Find where the given text appears and provide that cell's center as [x, y] coordinate. 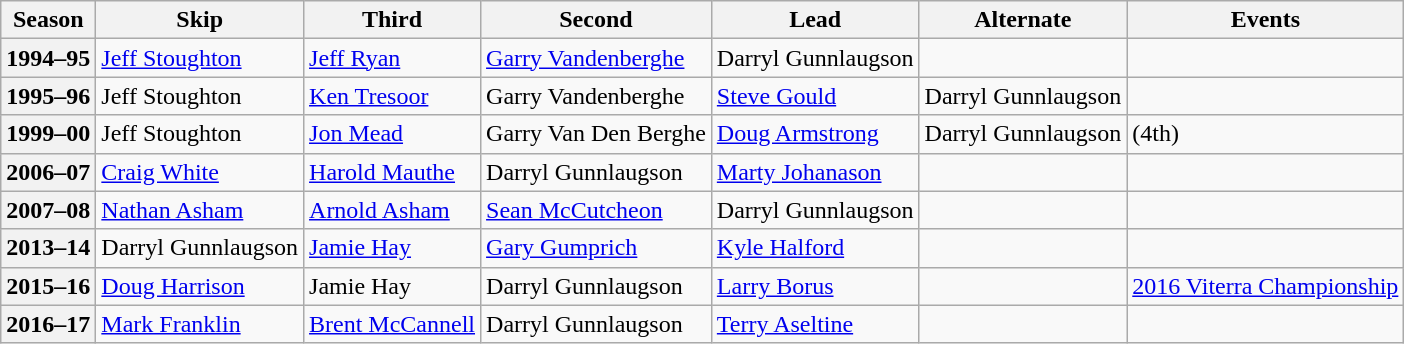
1999–00 [48, 134]
Sean McCutcheon [596, 210]
Season [48, 20]
Doug Harrison [200, 286]
Marty Johanason [815, 172]
Larry Borus [815, 286]
Third [392, 20]
2016–17 [48, 324]
Mark Franklin [200, 324]
Lead [815, 20]
2016 Viterra Championship [1266, 286]
Skip [200, 20]
2006–07 [48, 172]
2007–08 [48, 210]
Craig White [200, 172]
Arnold Asham [392, 210]
Steve Gould [815, 96]
Jon Mead [392, 134]
Second [596, 20]
Harold Mauthe [392, 172]
Kyle Halford [815, 248]
1995–96 [48, 96]
Terry Aseltine [815, 324]
Brent McCannell [392, 324]
Gary Gumprich [596, 248]
Nathan Asham [200, 210]
1994–95 [48, 58]
Garry Van Den Berghe [596, 134]
Ken Tresoor [392, 96]
2015–16 [48, 286]
Doug Armstrong [815, 134]
2013–14 [48, 248]
(4th) [1266, 134]
Events [1266, 20]
Jeff Ryan [392, 58]
Alternate [1023, 20]
